Return (X, Y) of the center of cell containing provided text 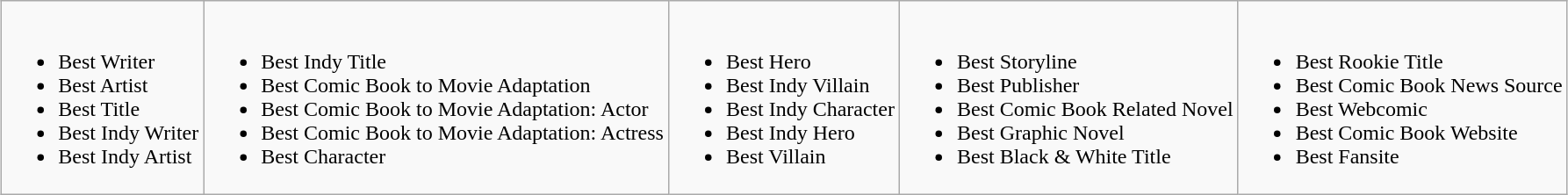
Best Rookie TitleBest Comic Book News SourceBest WebcomicBest Comic Book WebsiteBest Fansite (1403, 98)
Best HeroBest Indy VillainBest Indy CharacterBest Indy HeroBest Villain (783, 98)
Best StorylineBest PublisherBest Comic Book Related NovelBest Graphic NovelBest Black & White Title (1068, 98)
Best WriterBest ArtistBest TitleBest Indy WriterBest Indy Artist (102, 98)
